Pinpoint the cell where the given text exists, returning its (X, Y) midpoint coordinate. 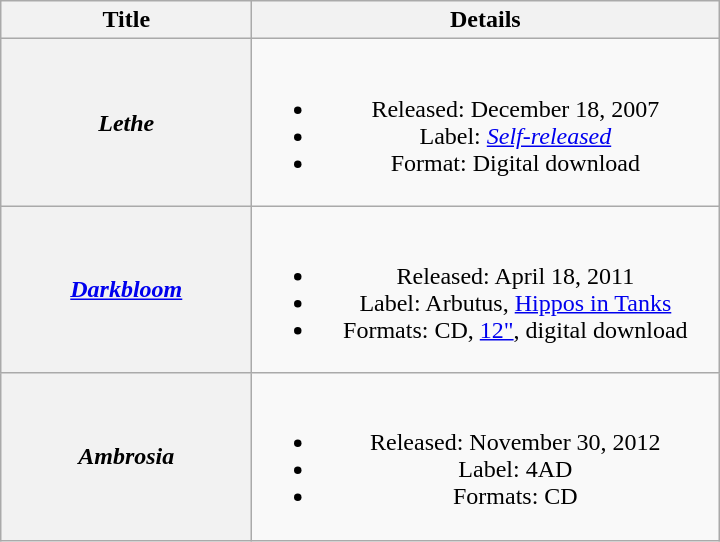
Released: November 30, 2012Label: 4ADFormats: CD (486, 456)
Lethe (126, 122)
Ambrosia (126, 456)
Released: April 18, 2011Label: Arbutus, Hippos in TanksFormats: CD, 12", digital download (486, 290)
Details (486, 20)
Darkbloom (126, 290)
Title (126, 20)
Released: December 18, 2007Label: Self-releasedFormat: Digital download (486, 122)
